Identify which cell holds the provided text, then report its (x, y) central coordinate. 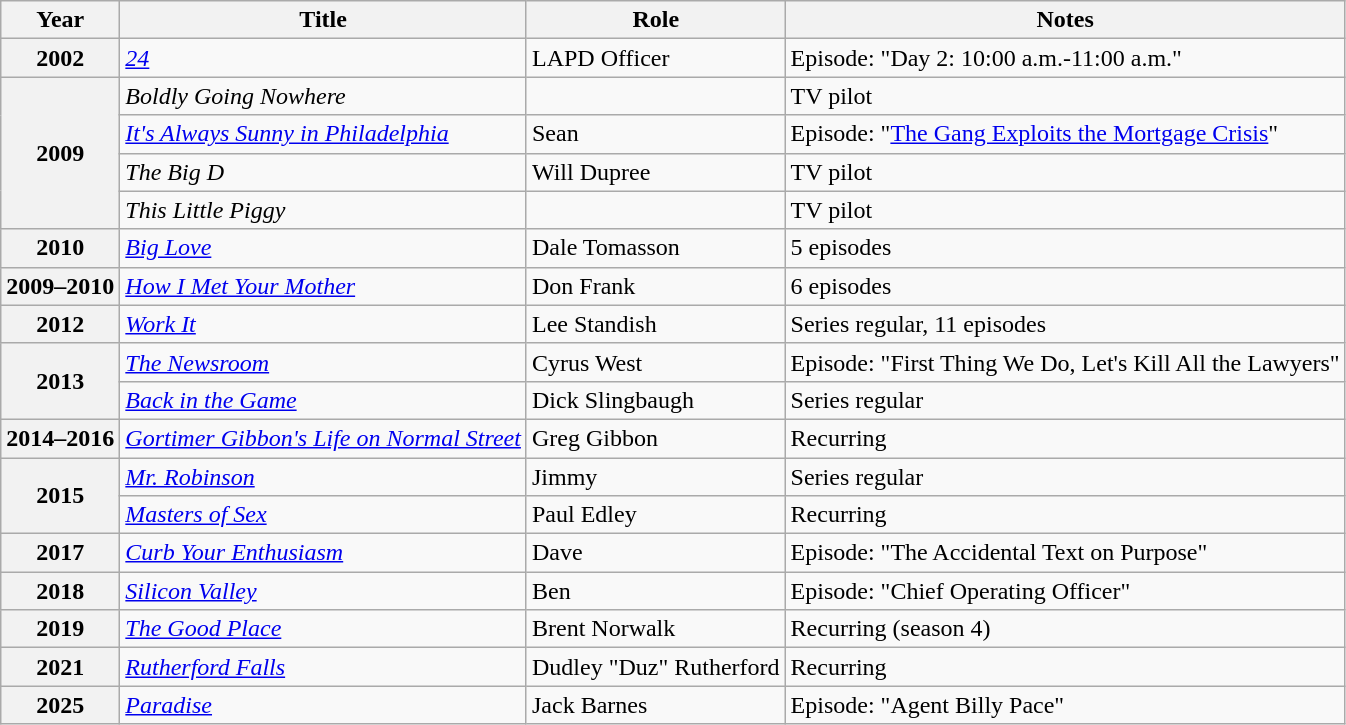
2015 (60, 496)
Will Dupree (656, 172)
Episode: "Day 2: 10:00 a.m.-11:00 a.m." (1065, 58)
Mr. Robinson (324, 477)
Back in the Game (324, 400)
Curb Your Enthusiasm (324, 553)
Episode: "The Accidental Text on Purpose" (1065, 553)
2025 (60, 705)
2009–2010 (60, 286)
2017 (60, 553)
Brent Norwalk (656, 629)
Work It (324, 324)
Notes (1065, 20)
Rutherford Falls (324, 667)
Gortimer Gibbon's Life on Normal Street (324, 438)
2018 (60, 591)
2012 (60, 324)
2021 (60, 667)
5 episodes (1065, 248)
Silicon Valley (324, 591)
Boldly Going Nowhere (324, 96)
Dale Tomasson (656, 248)
Role (656, 20)
The Newsroom (324, 362)
LAPD Officer (656, 58)
Episode: "Agent Billy Pace" (1065, 705)
Big Love (324, 248)
Title (324, 20)
Jimmy (656, 477)
The Big D (324, 172)
Episode: "Chief Operating Officer" (1065, 591)
This Little Piggy (324, 210)
Episode: "First Thing We Do, Let's Kill All the Lawyers" (1065, 362)
It's Always Sunny in Philadelphia (324, 134)
Dave (656, 553)
2002 (60, 58)
Lee Standish (656, 324)
Don Frank (656, 286)
The Good Place (324, 629)
2010 (60, 248)
Paul Edley (656, 515)
2009 (60, 153)
Sean (656, 134)
Dudley "Duz" Rutherford (656, 667)
2013 (60, 381)
2014–2016 (60, 438)
Greg Gibbon (656, 438)
Cyrus West (656, 362)
2019 (60, 629)
Jack Barnes (656, 705)
Recurring (season 4) (1065, 629)
Masters of Sex (324, 515)
24 (324, 58)
Series regular, 11 episodes (1065, 324)
Year (60, 20)
How I Met Your Mother (324, 286)
Ben (656, 591)
Dick Slingbaugh (656, 400)
Paradise (324, 705)
Episode: "The Gang Exploits the Mortgage Crisis" (1065, 134)
6 episodes (1065, 286)
